Provide the (x, y) coordinate of the cell's center where the given text is located.  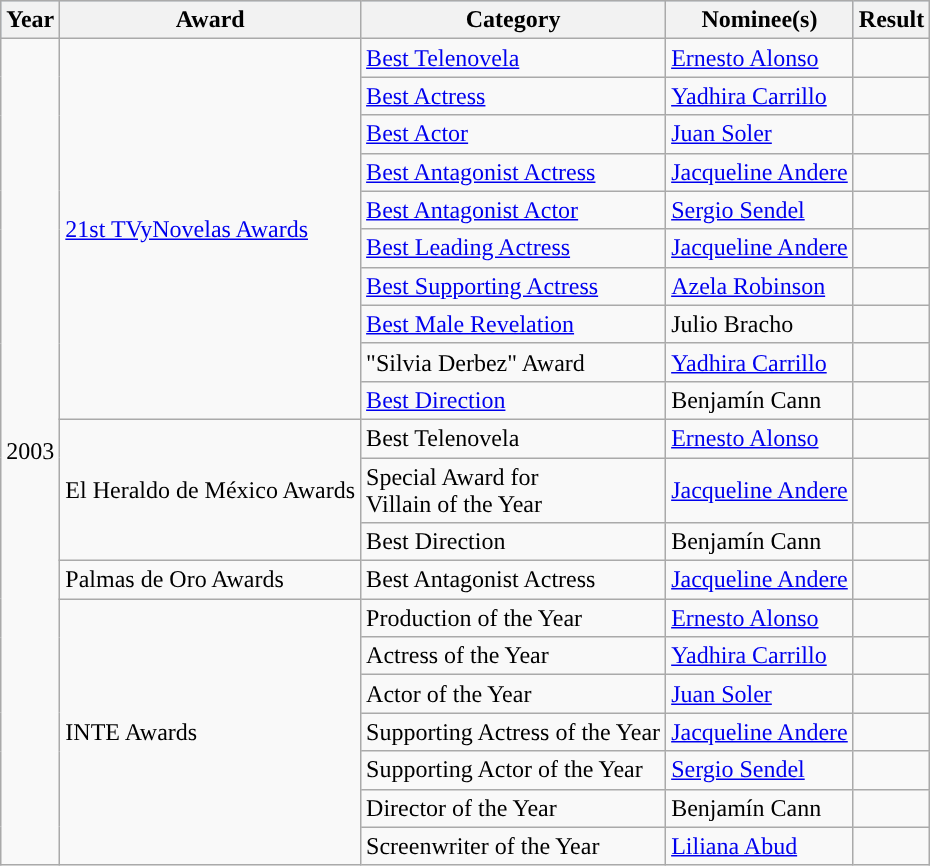
Award (210, 20)
Julio Bracho (760, 324)
Supporting Actress of the Year (514, 732)
Actor of the Year (514, 694)
2003 (30, 452)
21st TVyNovelas Awards (210, 230)
Actress of the Year (514, 656)
Best Actor (514, 134)
Director of the Year (514, 808)
Year (30, 20)
"Silvia Derbez" Award (514, 362)
El Heraldo de México Awards (210, 490)
INTE Awards (210, 732)
Production of the Year (514, 618)
Special Award for Villain of the Year (514, 490)
Liliana Abud (760, 846)
Result (891, 20)
Nominee(s) (760, 20)
Azela Robinson (760, 286)
Best Actress (514, 96)
Best Antagonist Actor (514, 210)
Best Leading Actress (514, 248)
Best Male Revelation (514, 324)
Best Supporting Actress (514, 286)
Supporting Actor of the Year (514, 770)
Category (514, 20)
Palmas de Oro Awards (210, 580)
Screenwriter of the Year (514, 846)
